Identify which cell holds the provided text, then report its [x, y] central coordinate. 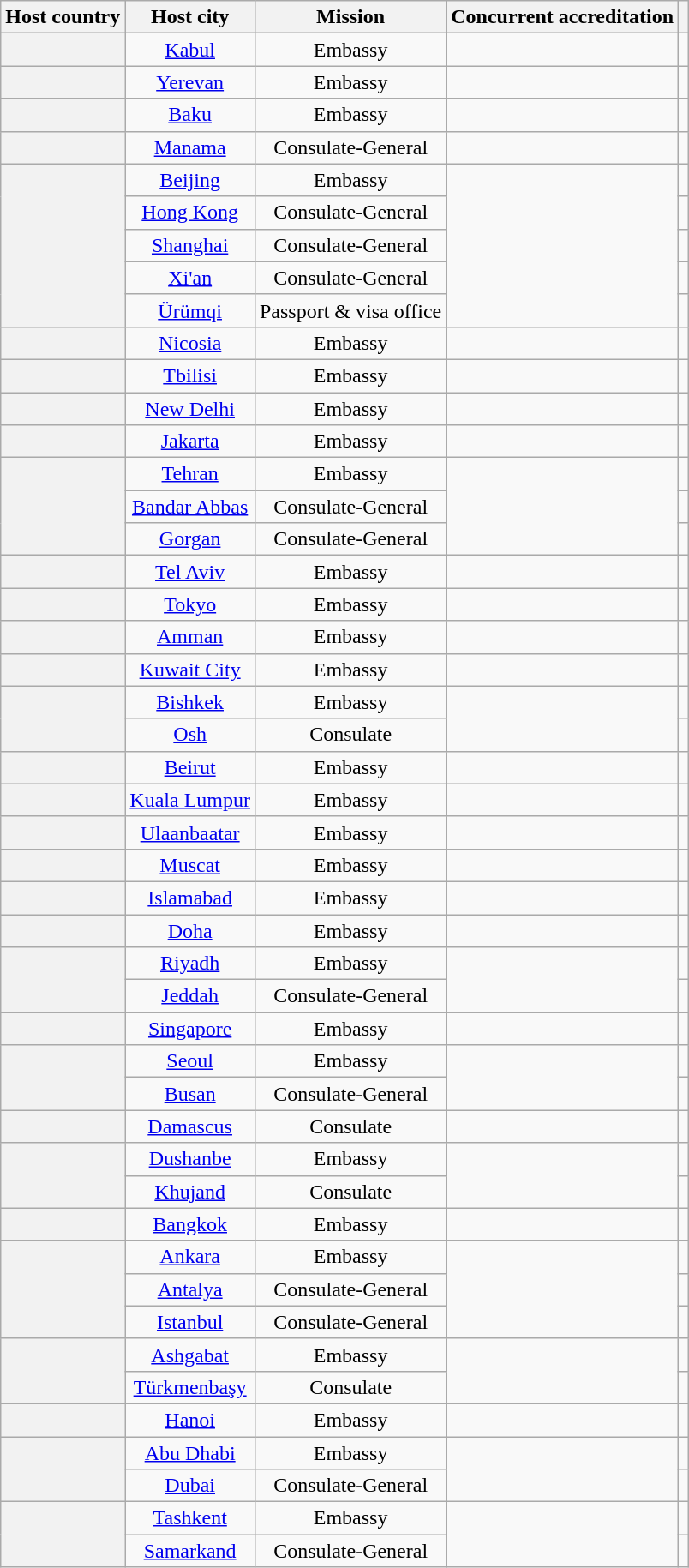
Istanbul [190, 1322]
Singapore [190, 1029]
Dushanbe [190, 1159]
Bangkok [190, 1224]
Yerevan [190, 82]
Bishkek [190, 702]
Khujand [190, 1192]
New Delhi [190, 409]
Türkmenbaşy [190, 1387]
Abu Dhabi [190, 1453]
Ulaanbaatar [190, 832]
Muscat [190, 865]
Damascus [190, 1126]
Jakarta [190, 442]
Tokyo [190, 604]
Beirut [190, 767]
Host city [190, 17]
Bandar Abbas [190, 507]
Islamabad [190, 898]
Concurrent accreditation [562, 17]
Hanoi [190, 1420]
Gorgan [190, 539]
Passport & visa office [350, 310]
Tel Aviv [190, 572]
Ürümqi [190, 310]
Baku [190, 115]
Dubai [190, 1486]
Amman [190, 637]
Tashkent [190, 1518]
Shanghai [190, 245]
Osh [190, 735]
Nicosia [190, 343]
Kuala Lumpur [190, 800]
Kabul [190, 50]
Antalya [190, 1289]
Seoul [190, 1061]
Ashgabat [190, 1355]
Ankara [190, 1257]
Beijing [190, 180]
Hong Kong [190, 213]
Manama [190, 147]
Tehran [190, 474]
Kuwait City [190, 670]
Xi'an [190, 278]
Tbilisi [190, 375]
Samarkand [190, 1551]
Mission [350, 17]
Jeddah [190, 996]
Doha [190, 930]
Busan [190, 1094]
Host country [63, 17]
Riyadh [190, 964]
